Return (X, Y) of the center of cell containing provided text 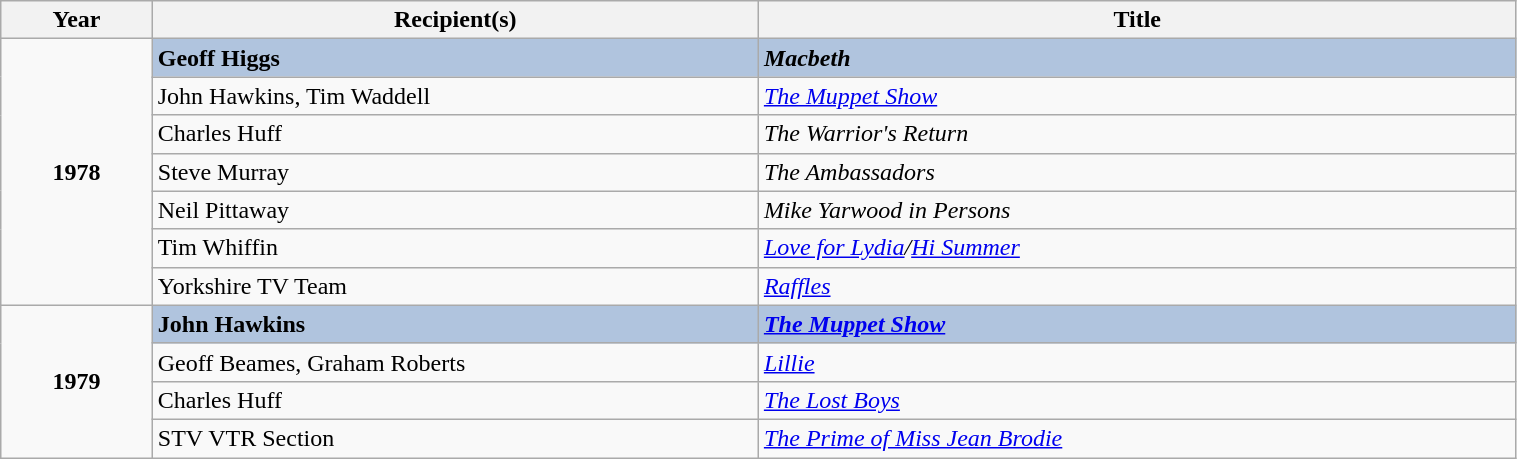
Geoff Beames, Graham Roberts (455, 362)
Tim Whiffin (455, 248)
Steve Murray (455, 172)
John Hawkins (455, 324)
STV VTR Section (455, 438)
Title (1137, 20)
Lillie (1137, 362)
Raffles (1137, 286)
The Lost Boys (1137, 400)
Year (77, 20)
Macbeth (1137, 58)
1979 (77, 381)
Yorkshire TV Team (455, 286)
Recipient(s) (455, 20)
The Ambassadors (1137, 172)
Mike Yarwood in Persons (1137, 210)
Neil Pittaway (455, 210)
The Warrior's Return (1137, 134)
Geoff Higgs (455, 58)
The Prime of Miss Jean Brodie (1137, 438)
1978 (77, 172)
Love for Lydia/Hi Summer (1137, 248)
John Hawkins, Tim Waddell (455, 96)
